Identify which cell holds the provided text, then report its [X, Y] central coordinate. 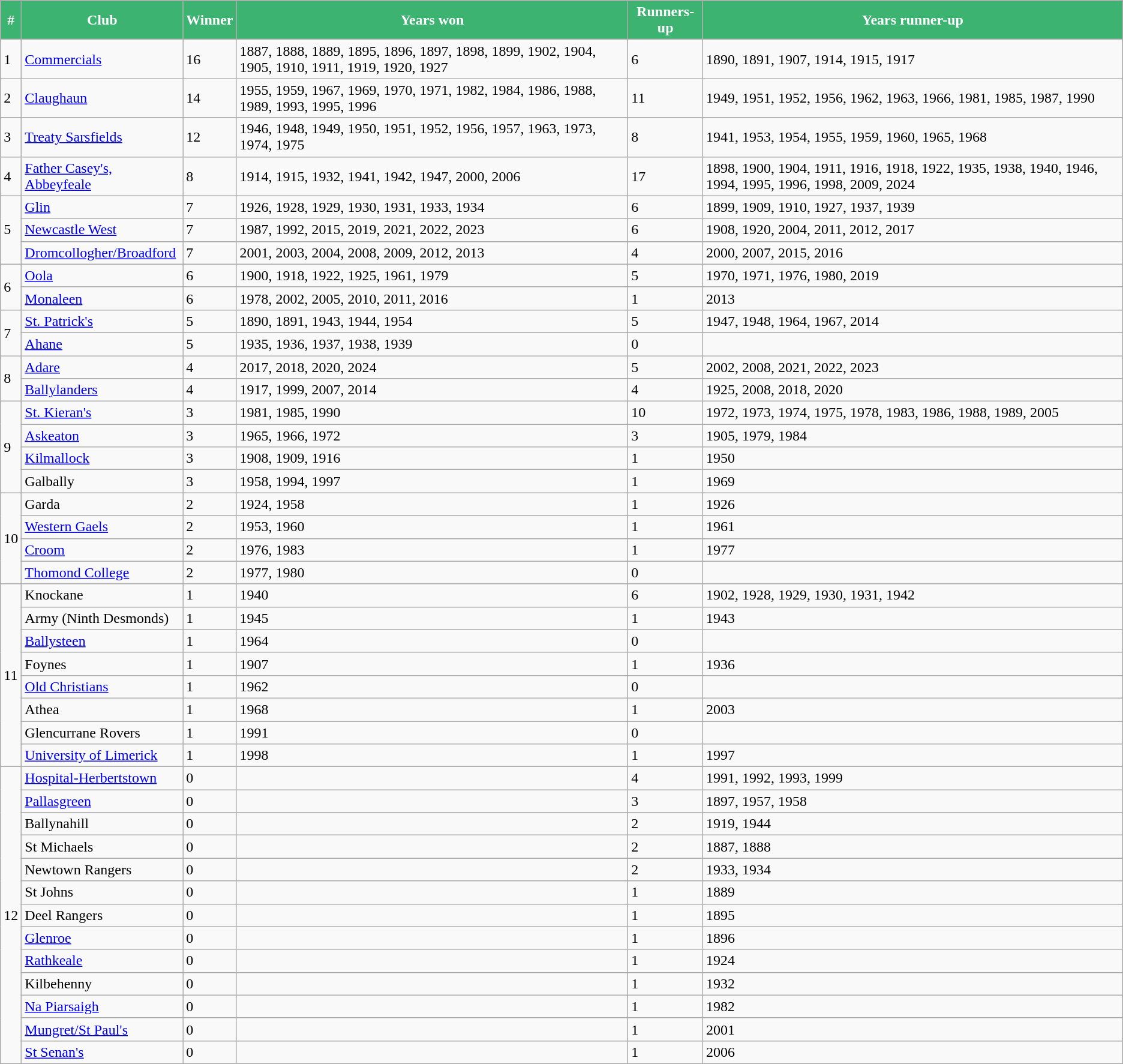
1890, 1891, 1943, 1944, 1954 [432, 321]
1945 [432, 618]
1908, 1909, 1916 [432, 458]
2000, 2007, 2015, 2016 [912, 253]
Runners-up [666, 20]
2006 [912, 1052]
1924 [912, 961]
Dromcollogher/Broadford [102, 253]
2003 [912, 709]
1955, 1959, 1967, 1969, 1970, 1971, 1982, 1984, 1986, 1988, 1989, 1993, 1995, 1996 [432, 98]
Old Christians [102, 687]
Knockane [102, 595]
1958, 1994, 1997 [432, 481]
Newtown Rangers [102, 870]
1977, 1980 [432, 573]
1914, 1915, 1932, 1941, 1942, 1947, 2000, 2006 [432, 176]
Croom [102, 550]
1961 [912, 527]
1978, 2002, 2005, 2010, 2011, 2016 [432, 298]
Kilbehenny [102, 984]
1943 [912, 618]
2013 [912, 298]
1950 [912, 458]
1998 [432, 756]
1925, 2008, 2018, 2020 [912, 390]
1953, 1960 [432, 527]
1940 [432, 595]
Foynes [102, 664]
1924, 1958 [432, 504]
1964 [432, 641]
2002, 2008, 2021, 2022, 2023 [912, 367]
St. Kieran's [102, 413]
1947, 1948, 1964, 1967, 2014 [912, 321]
2017, 2018, 2020, 2024 [432, 367]
# [11, 20]
1987, 1992, 2015, 2019, 2021, 2022, 2023 [432, 230]
Oola [102, 275]
Mungret/St Paul's [102, 1029]
1970, 1971, 1976, 1980, 2019 [912, 275]
1902, 1928, 1929, 1930, 1931, 1942 [912, 595]
1899, 1909, 1910, 1927, 1937, 1939 [912, 207]
Rathkeale [102, 961]
Army (Ninth Desmonds) [102, 618]
1932 [912, 984]
1887, 1888 [912, 847]
1933, 1934 [912, 870]
Ballysteen [102, 641]
Ahane [102, 344]
1926, 1928, 1929, 1930, 1931, 1933, 1934 [432, 207]
Western Gaels [102, 527]
Father Casey's, Abbeyfeale [102, 176]
1969 [912, 481]
Glencurrane Rovers [102, 733]
1976, 1983 [432, 550]
Glin [102, 207]
2001 [912, 1029]
St Michaels [102, 847]
1889 [912, 892]
1890, 1891, 1907, 1914, 1915, 1917 [912, 59]
Adare [102, 367]
1908, 1920, 2004, 2011, 2012, 2017 [912, 230]
St Johns [102, 892]
Monaleen [102, 298]
Treaty Sarsfields [102, 137]
Commercials [102, 59]
1900, 1918, 1922, 1925, 1961, 1979 [432, 275]
1907 [432, 664]
Years won [432, 20]
1991 [432, 733]
1949, 1951, 1952, 1956, 1962, 1963, 1966, 1981, 1985, 1987, 1990 [912, 98]
1898, 1900, 1904, 1911, 1916, 1918, 1922, 1935, 1938, 1940, 1946, 1994, 1995, 1996, 1998, 2009, 2024 [912, 176]
Newcastle West [102, 230]
1991, 1992, 1993, 1999 [912, 778]
1977 [912, 550]
Askeaton [102, 436]
Hospital-Herbertstown [102, 778]
Pallasgreen [102, 801]
Na Piarsaigh [102, 1006]
17 [666, 176]
Club [102, 20]
St. Patrick's [102, 321]
1968 [432, 709]
Glenroe [102, 938]
Thomond College [102, 573]
1965, 1966, 1972 [432, 436]
1895 [912, 915]
16 [210, 59]
2001, 2003, 2004, 2008, 2009, 2012, 2013 [432, 253]
1972, 1973, 1974, 1975, 1978, 1983, 1986, 1988, 1989, 2005 [912, 413]
1981, 1985, 1990 [432, 413]
Galbally [102, 481]
1962 [432, 687]
1897, 1957, 1958 [912, 801]
University of Limerick [102, 756]
Ballynahill [102, 824]
1905, 1979, 1984 [912, 436]
Garda [102, 504]
1941, 1953, 1954, 1955, 1959, 1960, 1965, 1968 [912, 137]
9 [11, 447]
St Senan's [102, 1052]
Winner [210, 20]
1887, 1888, 1889, 1895, 1896, 1897, 1898, 1899, 1902, 1904, 1905, 1910, 1911, 1919, 1920, 1927 [432, 59]
Deel Rangers [102, 915]
1917, 1999, 2007, 2014 [432, 390]
14 [210, 98]
1935, 1936, 1937, 1938, 1939 [432, 344]
Athea [102, 709]
Years runner-up [912, 20]
Kilmallock [102, 458]
Ballylanders [102, 390]
1919, 1944 [912, 824]
1926 [912, 504]
Claughaun [102, 98]
1896 [912, 938]
1946, 1948, 1949, 1950, 1951, 1952, 1956, 1957, 1963, 1973, 1974, 1975 [432, 137]
1936 [912, 664]
1997 [912, 756]
1982 [912, 1006]
